Pinpoint the cell where the given text exists, returning its [x, y] midpoint coordinate. 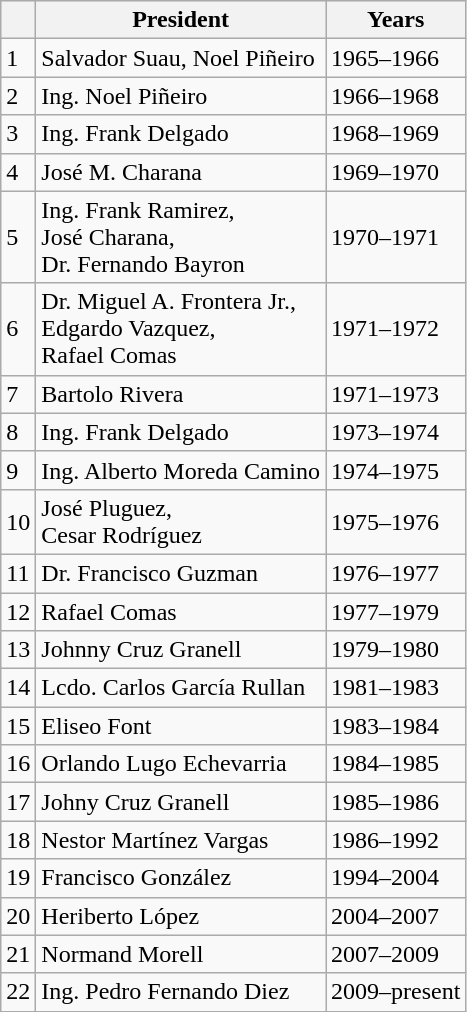
Francisco González [181, 878]
1985–1986 [396, 802]
13 [18, 650]
17 [18, 802]
1975–1976 [396, 522]
12 [18, 611]
Lcdo. Carlos García Rullan [181, 688]
President [181, 20]
2 [18, 96]
1974–1975 [396, 470]
1983–1984 [396, 726]
10 [18, 522]
2007–2009 [396, 954]
Dr. Miguel A. Frontera Jr., Edgardo Vazquez, Rafael Comas [181, 329]
1976–1977 [396, 573]
Salvador Suau, Noel Piñeiro [181, 58]
1971–1972 [396, 329]
19 [18, 878]
Ing. Alberto Moreda Camino [181, 470]
1968–1969 [396, 134]
3 [18, 134]
Dr. Francisco Guzman [181, 573]
1981–1983 [396, 688]
16 [18, 764]
1 [18, 58]
Bartolo Rivera [181, 394]
Rafael Comas [181, 611]
1965–1966 [396, 58]
7 [18, 394]
1979–1980 [396, 650]
1966–1968 [396, 96]
Eliseo Font [181, 726]
Years [396, 20]
Johnny Cruz Granell [181, 650]
Heriberto López [181, 916]
11 [18, 573]
1970–1971 [396, 237]
15 [18, 726]
20 [18, 916]
José Pluguez, Cesar Rodríguez [181, 522]
22 [18, 992]
1986–1992 [396, 840]
Nestor Martínez Vargas [181, 840]
2009–present [396, 992]
Ing. Pedro Fernando Diez [181, 992]
21 [18, 954]
8 [18, 432]
1971–1973 [396, 394]
1973–1974 [396, 432]
Ing. Frank Ramirez, José Charana, Dr. Fernando Bayron [181, 237]
18 [18, 840]
1994–2004 [396, 878]
José M. Charana [181, 172]
Ing. Noel Piñeiro [181, 96]
1984–1985 [396, 764]
1969–1970 [396, 172]
2004–2007 [396, 916]
5 [18, 237]
1977–1979 [396, 611]
14 [18, 688]
Johny Cruz Granell [181, 802]
9 [18, 470]
4 [18, 172]
6 [18, 329]
Normand Morell [181, 954]
Orlando Lugo Echevarria [181, 764]
